Detect which cell encompasses the target text, then output its [x, y] center coordinate. 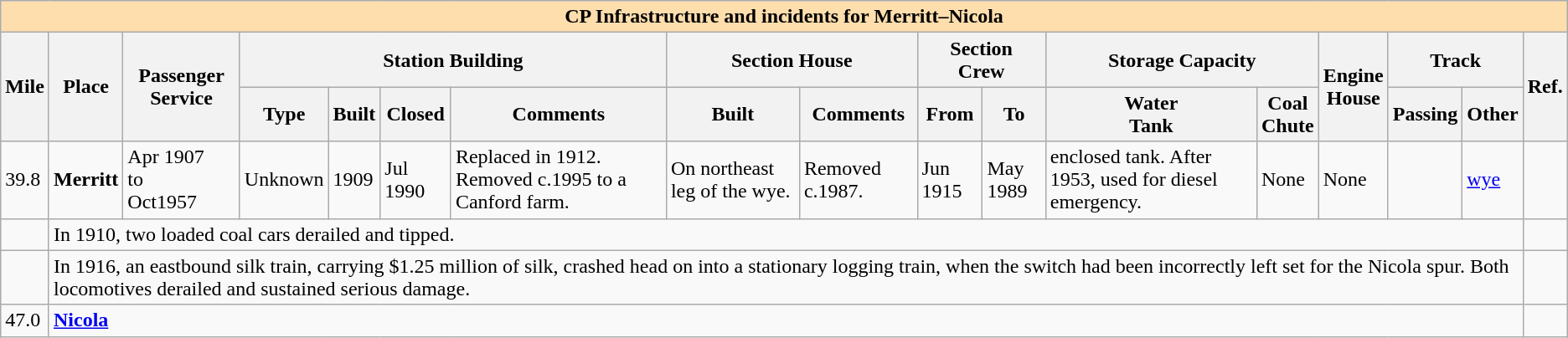
Other [1493, 114]
Ref. [1545, 87]
Unknown [284, 180]
CoalChute [1287, 114]
Section House [792, 60]
39.8 [25, 180]
Track [1456, 60]
wye [1493, 180]
Merritt [85, 180]
Jun 1915 [950, 180]
CP Infrastructure and incidents for Merritt–Nicola [784, 17]
Replaced in 1912. Removed c.1995 to a Canford farm. [558, 180]
To [1014, 114]
enclosed tank. After 1953, used for diesel emergency. [1151, 180]
From [950, 114]
1909 [354, 180]
Storage Capacity [1182, 60]
WaterTank [1151, 114]
Nicola [786, 320]
SectionCrew [982, 60]
Passenger Service [182, 87]
Place [85, 87]
Mile [25, 87]
Type [284, 114]
Closed [415, 114]
Jul 1990 [415, 180]
Station Building [452, 60]
47.0 [25, 320]
Removed c.1987. [858, 180]
On northeast leg of the wye. [732, 180]
Apr 1907to Oct1957 [182, 180]
Passing [1425, 114]
In 1910, two loaded coal cars derailed and tipped. [786, 234]
May 1989 [1014, 180]
EngineHouse [1354, 87]
